Detect which cell encompasses the target text, then output its [X, Y] center coordinate. 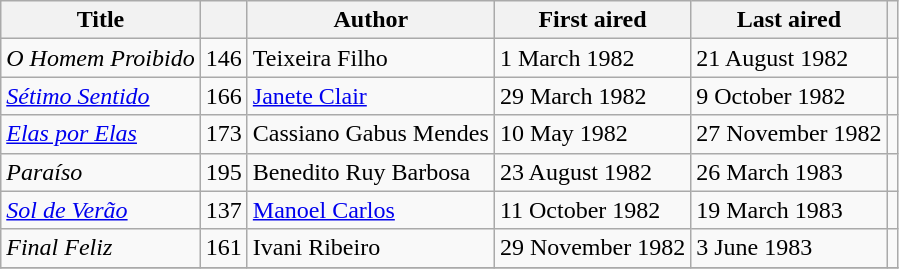
9 October 1982 [789, 96]
146 [224, 58]
Author [370, 20]
11 October 1982 [592, 210]
Cassiano Gabus Mendes [370, 134]
29 November 1982 [592, 248]
Last aired [789, 20]
First aired [592, 20]
26 March 1983 [789, 172]
3 June 1983 [789, 248]
19 March 1983 [789, 210]
161 [224, 248]
10 May 1982 [592, 134]
27 November 1982 [789, 134]
Title [101, 20]
Elas por Elas [101, 134]
O Homem Proibido [101, 58]
166 [224, 96]
1 March 1982 [592, 58]
Paraíso [101, 172]
23 August 1982 [592, 172]
29 March 1982 [592, 96]
137 [224, 210]
Manoel Carlos [370, 210]
Janete Clair [370, 96]
Sétimo Sentido [101, 96]
Teixeira Filho [370, 58]
Benedito Ruy Barbosa [370, 172]
195 [224, 172]
Ivani Ribeiro [370, 248]
Final Feliz [101, 248]
173 [224, 134]
21 August 1982 [789, 58]
Sol de Verão [101, 210]
